Locate the cell with the specified text and output its [X, Y] center coordinate. 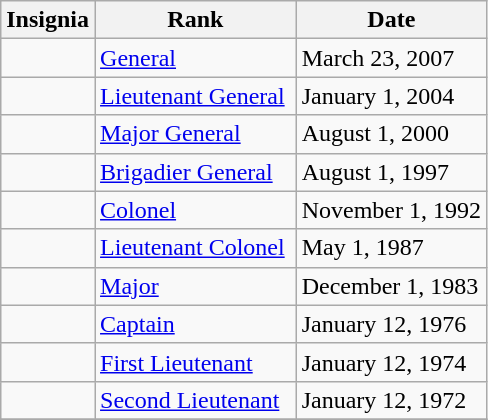
General [196, 58]
Date [391, 20]
August 1, 1997 [391, 172]
May 1, 1987 [391, 248]
Lieutenant General [196, 96]
Insignia [48, 20]
December 1, 1983 [391, 286]
January 1, 2004 [391, 96]
Rank [196, 20]
Major [196, 286]
Brigadier General [196, 172]
March 23, 2007 [391, 58]
Major General [196, 134]
January 12, 1972 [391, 400]
August 1, 2000 [391, 134]
Second Lieutenant [196, 400]
January 12, 1974 [391, 362]
January 12, 1976 [391, 324]
November 1, 1992 [391, 210]
First Lieutenant [196, 362]
Lieutenant Colonel [196, 248]
Captain [196, 324]
Colonel [196, 210]
